Pinpoint the cell where the given text exists, returning its [X, Y] midpoint coordinate. 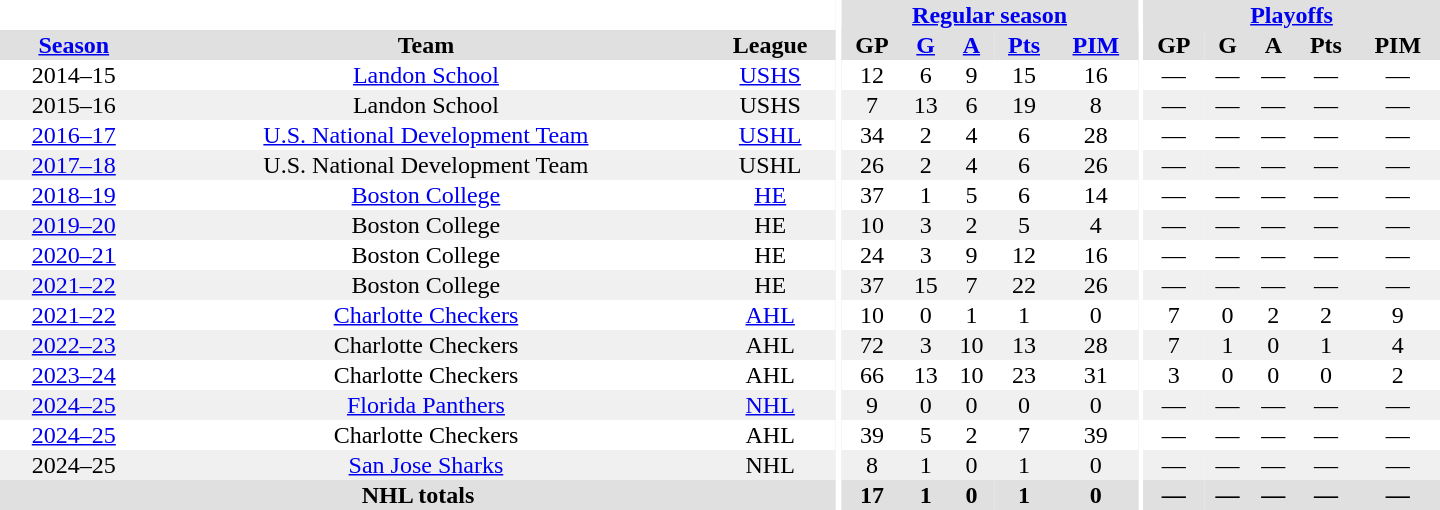
2017–18 [74, 165]
23 [1024, 375]
17 [872, 495]
19 [1024, 105]
2023–24 [74, 375]
24 [872, 255]
Team [426, 45]
Season [74, 45]
66 [872, 375]
72 [872, 345]
2019–20 [74, 225]
Regular season [990, 15]
2014–15 [74, 75]
League [770, 45]
Playoffs [1292, 15]
Florida Panthers [426, 405]
2015–16 [74, 105]
14 [1096, 195]
2022–23 [74, 345]
2016–17 [74, 135]
22 [1024, 285]
31 [1096, 375]
San Jose Sharks [426, 465]
2018–19 [74, 195]
NHL totals [418, 495]
2020–21 [74, 255]
34 [872, 135]
